Detect which cell encompasses the target text, then output its [X, Y] center coordinate. 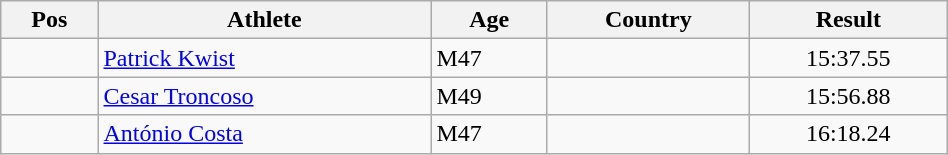
Age [490, 20]
Country [648, 20]
15:56.88 [848, 96]
António Costa [264, 134]
Cesar Troncoso [264, 96]
Pos [50, 20]
Athlete [264, 20]
Patrick Kwist [264, 58]
16:18.24 [848, 134]
M49 [490, 96]
15:37.55 [848, 58]
Result [848, 20]
